Pinpoint the cell where the given text exists, returning its (x, y) midpoint coordinate. 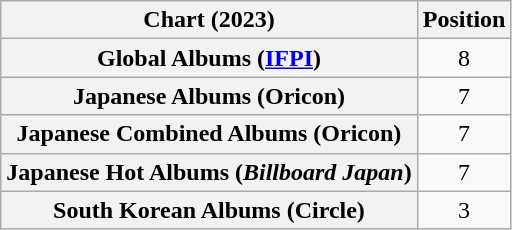
Position (464, 20)
Japanese Combined Albums (Oricon) (209, 134)
8 (464, 58)
Chart (2023) (209, 20)
South Korean Albums (Circle) (209, 210)
3 (464, 210)
Japanese Hot Albums (Billboard Japan) (209, 172)
Global Albums (IFPI) (209, 58)
Japanese Albums (Oricon) (209, 96)
